Determine the (X, Y) coordinate at the center of the cell enclosing the given text.  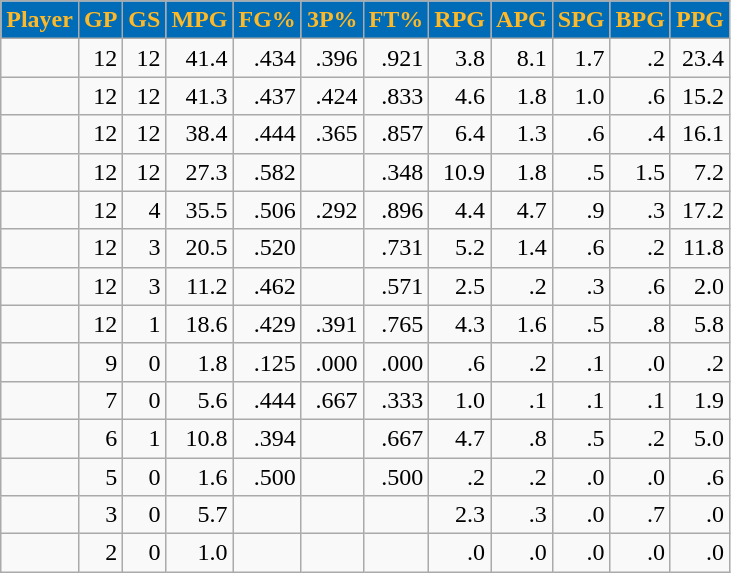
1.7 (581, 58)
Player (40, 20)
11.2 (200, 286)
.571 (396, 286)
38.4 (200, 134)
35.5 (200, 210)
.857 (396, 134)
.391 (332, 324)
5.0 (700, 438)
GP (100, 20)
FG% (267, 20)
.424 (332, 96)
4.4 (460, 210)
SPG (581, 20)
1.9 (700, 400)
10.9 (460, 172)
3P% (332, 20)
3.8 (460, 58)
APG (522, 20)
18.6 (200, 324)
.833 (396, 96)
4 (144, 210)
.896 (396, 210)
7 (100, 400)
.582 (267, 172)
11.8 (700, 248)
FT% (396, 20)
5.6 (200, 400)
1.3 (522, 134)
.4 (640, 134)
16.1 (700, 134)
5.2 (460, 248)
27.3 (200, 172)
17.2 (700, 210)
.333 (396, 400)
4.3 (460, 324)
PPG (700, 20)
8.1 (522, 58)
.429 (267, 324)
.434 (267, 58)
2.5 (460, 286)
1.4 (522, 248)
RPG (460, 20)
.7 (640, 515)
6.4 (460, 134)
6 (100, 438)
1.5 (640, 172)
MPG (200, 20)
.765 (396, 324)
5 (100, 477)
41.4 (200, 58)
.394 (267, 438)
5.8 (700, 324)
.731 (396, 248)
2.0 (700, 286)
.506 (267, 210)
10.8 (200, 438)
.396 (332, 58)
.348 (396, 172)
.292 (332, 210)
GS (144, 20)
4.6 (460, 96)
23.4 (700, 58)
.520 (267, 248)
2.3 (460, 515)
.365 (332, 134)
20.5 (200, 248)
7.2 (700, 172)
2 (100, 553)
.921 (396, 58)
.462 (267, 286)
.9 (581, 210)
5.7 (200, 515)
9 (100, 362)
.437 (267, 96)
41.3 (200, 96)
BPG (640, 20)
15.2 (700, 96)
.125 (267, 362)
